Pinpoint the cell where the given text exists, returning its [x, y] midpoint coordinate. 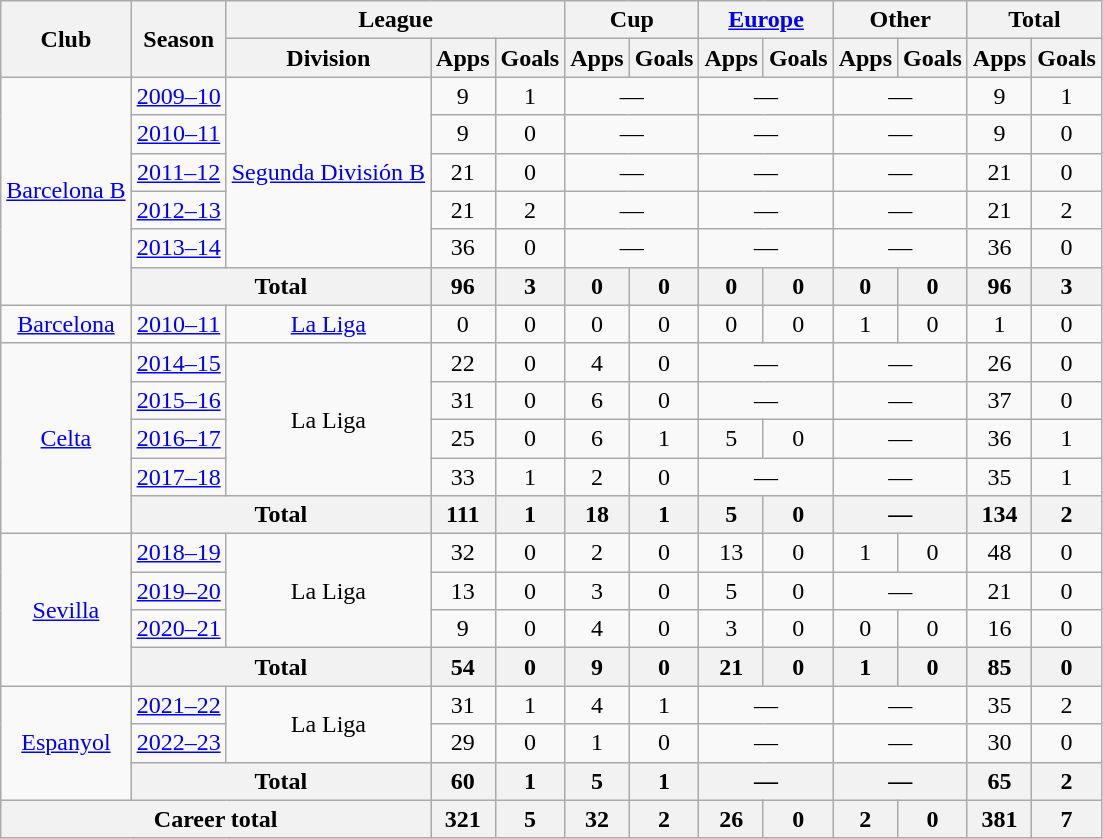
85 [999, 667]
2016–17 [178, 438]
2009–10 [178, 96]
Celta [66, 438]
111 [463, 515]
16 [999, 629]
54 [463, 667]
Barcelona B [66, 191]
2011–12 [178, 172]
29 [463, 743]
2013–14 [178, 248]
37 [999, 400]
321 [463, 819]
Segunda División B [328, 172]
Club [66, 39]
2017–18 [178, 477]
65 [999, 781]
381 [999, 819]
30 [999, 743]
Barcelona [66, 324]
2020–21 [178, 629]
22 [463, 362]
33 [463, 477]
Career total [216, 819]
Sevilla [66, 610]
Season [178, 39]
25 [463, 438]
Espanyol [66, 743]
Cup [632, 20]
2012–13 [178, 210]
2014–15 [178, 362]
League [396, 20]
Other [900, 20]
Europe [766, 20]
2019–20 [178, 591]
2018–19 [178, 553]
2015–16 [178, 400]
Division [328, 58]
60 [463, 781]
18 [597, 515]
2021–22 [178, 705]
7 [1067, 819]
2022–23 [178, 743]
48 [999, 553]
134 [999, 515]
